Pinpoint the cell where the given text exists, returning its [x, y] midpoint coordinate. 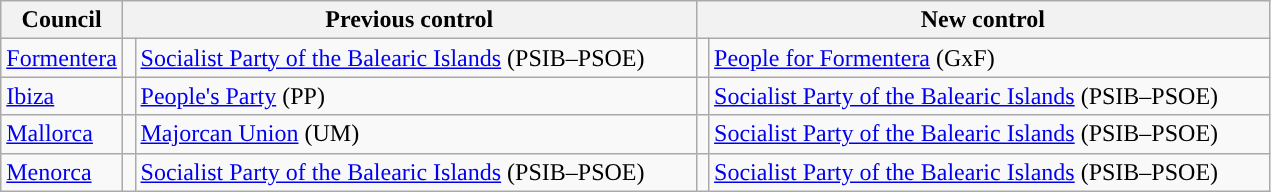
Ibiza [62, 96]
Formentera [62, 58]
People for Formentera (GxF) [990, 58]
Previous control [409, 20]
People's Party (PP) [416, 96]
Mallorca [62, 134]
Menorca [62, 172]
New control [983, 20]
Majorcan Union (UM) [416, 134]
Council [62, 20]
